Provide the [x, y] coordinate of the cell's center where the given text is located.  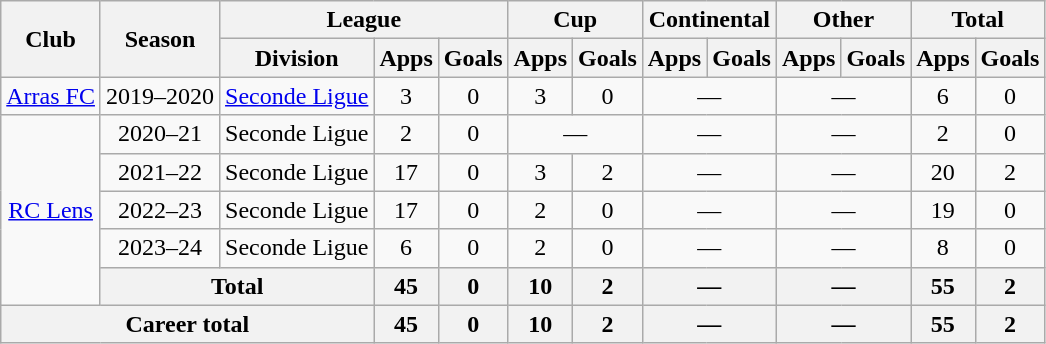
League [364, 20]
Continental [709, 20]
RC Lens [51, 210]
Cup [575, 20]
Club [51, 39]
2021–22 [160, 172]
Arras FC [51, 96]
2020–21 [160, 134]
19 [943, 210]
2023–24 [160, 248]
2022–23 [160, 210]
Division [297, 58]
Other [843, 20]
Season [160, 39]
8 [943, 248]
2019–2020 [160, 96]
Career total [188, 324]
20 [943, 172]
